Return the (x, y) coordinate for the center point of the cell that contains the specified text.  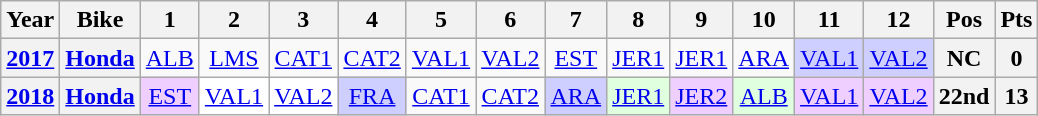
Pos (964, 20)
NC (964, 58)
12 (898, 20)
6 (510, 20)
4 (372, 20)
JER2 (702, 96)
9 (702, 20)
5 (440, 20)
10 (764, 20)
11 (830, 20)
8 (638, 20)
Pts (1016, 20)
LMS (234, 58)
0 (1016, 58)
22nd (964, 96)
1 (170, 20)
7 (576, 20)
3 (304, 20)
13 (1016, 96)
Year (30, 20)
2017 (30, 58)
Bike (100, 20)
2 (234, 20)
FRA (372, 96)
2018 (30, 96)
